Find where the given text appears and provide that cell's center as (x, y) coordinate. 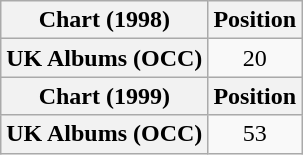
53 (255, 134)
Chart (1999) (104, 96)
Chart (1998) (104, 20)
20 (255, 58)
